Extract the [X, Y] coordinate from the center of the cell holding the provided text.  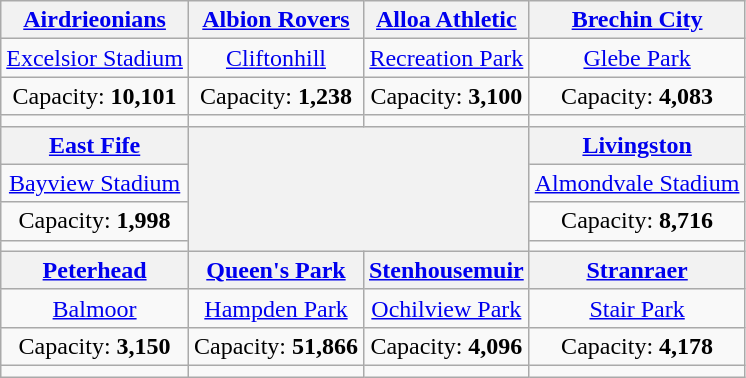
Capacity: 1,998 [95, 221]
Stranraer [637, 270]
Livingston [637, 145]
Capacity: 3,150 [95, 346]
Recreation Park [446, 58]
Capacity: 4,178 [637, 346]
Stenhousemuir [446, 270]
Stair Park [637, 308]
Capacity: 4,096 [446, 346]
Hampden Park [276, 308]
Capacity: 4,083 [637, 96]
Capacity: 1,238 [276, 96]
Ochilview Park [446, 308]
Bayview Stadium [95, 183]
Capacity: 51,866 [276, 346]
Capacity: 10,101 [95, 96]
Brechin City [637, 20]
Glebe Park [637, 58]
Capacity: 8,716 [637, 221]
Excelsior Stadium [95, 58]
East Fife [95, 145]
Almondvale Stadium [637, 183]
Alloa Athletic [446, 20]
Balmoor [95, 308]
Cliftonhill [276, 58]
Airdrieonians [95, 20]
Peterhead [95, 270]
Queen's Park [276, 270]
Albion Rovers [276, 20]
Capacity: 3,100 [446, 96]
